Capture the cell that displays the provided text and extract its (X, Y) central coordinate. 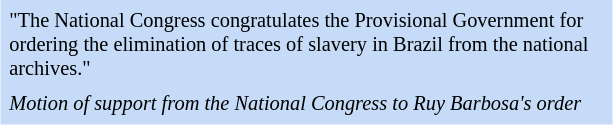
Motion of support from the National Congress to Ruy Barbosa's order (306, 104)
